Return (x, y) of the center of cell containing provided text 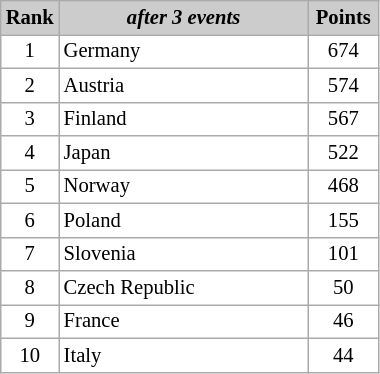
574 (343, 85)
7 (30, 254)
3 (30, 119)
6 (30, 220)
Italy (184, 355)
Germany (184, 51)
Poland (184, 220)
674 (343, 51)
155 (343, 220)
France (184, 321)
50 (343, 287)
Slovenia (184, 254)
Norway (184, 186)
1 (30, 51)
567 (343, 119)
after 3 events (184, 17)
522 (343, 153)
5 (30, 186)
8 (30, 287)
Japan (184, 153)
101 (343, 254)
10 (30, 355)
46 (343, 321)
Czech Republic (184, 287)
4 (30, 153)
Rank (30, 17)
9 (30, 321)
Austria (184, 85)
Points (343, 17)
468 (343, 186)
Finland (184, 119)
2 (30, 85)
44 (343, 355)
